Find where the given text appears and provide that cell's center as [x, y] coordinate. 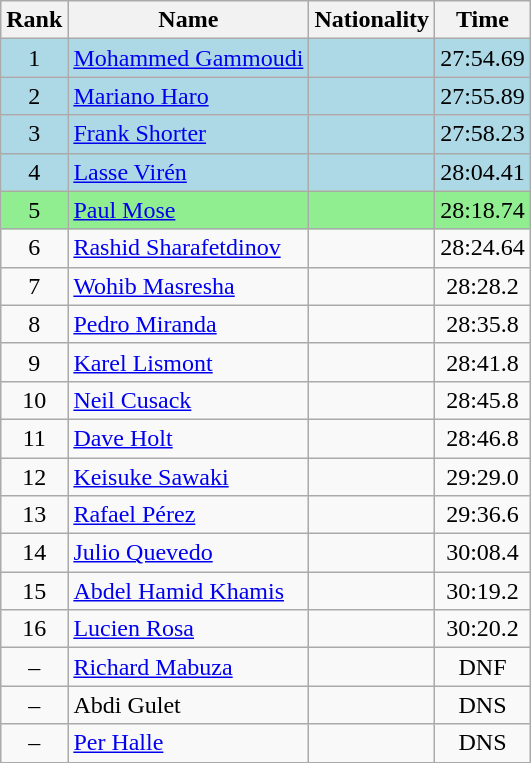
14 [34, 553]
Dave Holt [188, 438]
30:08.4 [483, 553]
Rafael Pérez [188, 515]
Keisuke Sawaki [188, 477]
29:36.6 [483, 515]
4 [34, 172]
8 [34, 324]
Name [188, 20]
5 [34, 210]
Abdel Hamid Khamis [188, 591]
10 [34, 400]
11 [34, 438]
12 [34, 477]
28:04.41 [483, 172]
3 [34, 134]
28:46.8 [483, 438]
Lasse Virén [188, 172]
Karel Lismont [188, 362]
2 [34, 96]
DNF [483, 667]
29:29.0 [483, 477]
28:18.74 [483, 210]
Rashid Sharafetdinov [188, 248]
Nationality [372, 20]
Mohammed Gammoudi [188, 58]
15 [34, 591]
1 [34, 58]
28:41.8 [483, 362]
9 [34, 362]
Time [483, 20]
Pedro Miranda [188, 324]
7 [34, 286]
Rank [34, 20]
27:55.89 [483, 96]
28:35.8 [483, 324]
Richard Mabuza [188, 667]
6 [34, 248]
Per Halle [188, 743]
Paul Mose [188, 210]
27:58.23 [483, 134]
Lucien Rosa [188, 629]
28:45.8 [483, 400]
Wohib Masresha [188, 286]
30:20.2 [483, 629]
13 [34, 515]
30:19.2 [483, 591]
Julio Quevedo [188, 553]
16 [34, 629]
28:24.64 [483, 248]
Frank Shorter [188, 134]
Mariano Haro [188, 96]
Neil Cusack [188, 400]
Abdi Gulet [188, 705]
27:54.69 [483, 58]
28:28.2 [483, 286]
